Scan for the cell matching the given text and deliver its (x, y) coordinate at center. 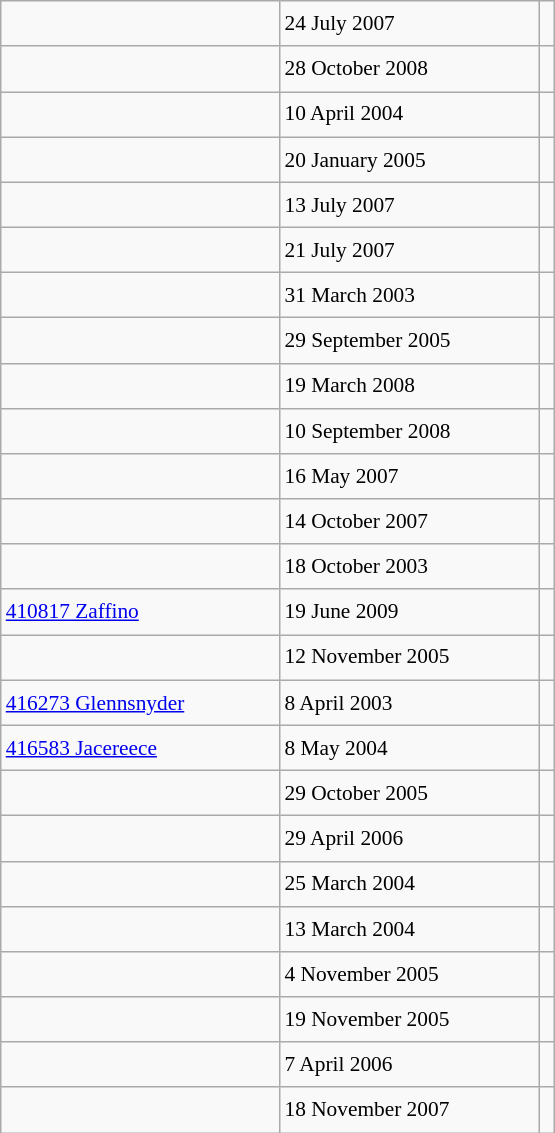
7 April 2006 (409, 1064)
16 May 2007 (409, 476)
13 July 2007 (409, 204)
25 March 2004 (409, 884)
8 May 2004 (409, 748)
4 November 2005 (409, 974)
29 April 2006 (409, 838)
14 October 2007 (409, 522)
18 November 2007 (409, 1110)
21 July 2007 (409, 250)
29 October 2005 (409, 792)
8 April 2003 (409, 702)
416583 Jacereece (140, 748)
13 March 2004 (409, 928)
10 September 2008 (409, 430)
29 September 2005 (409, 340)
410817 Zaffino (140, 612)
24 July 2007 (409, 24)
416273 Glennsnyder (140, 702)
19 March 2008 (409, 386)
10 April 2004 (409, 114)
12 November 2005 (409, 658)
18 October 2003 (409, 566)
19 November 2005 (409, 1020)
19 June 2009 (409, 612)
20 January 2005 (409, 160)
28 October 2008 (409, 68)
31 March 2003 (409, 296)
